Find where the given text appears and provide that cell's center as (x, y) coordinate. 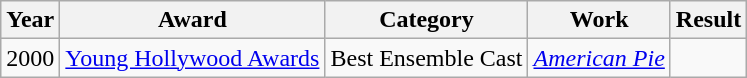
Award (192, 20)
Category (426, 20)
Best Ensemble Cast (426, 58)
Work (599, 20)
2000 (30, 58)
American Pie (599, 58)
Result (708, 20)
Young Hollywood Awards (192, 58)
Year (30, 20)
